Output the (x, y) coordinate of the center of the cell containing the given text.  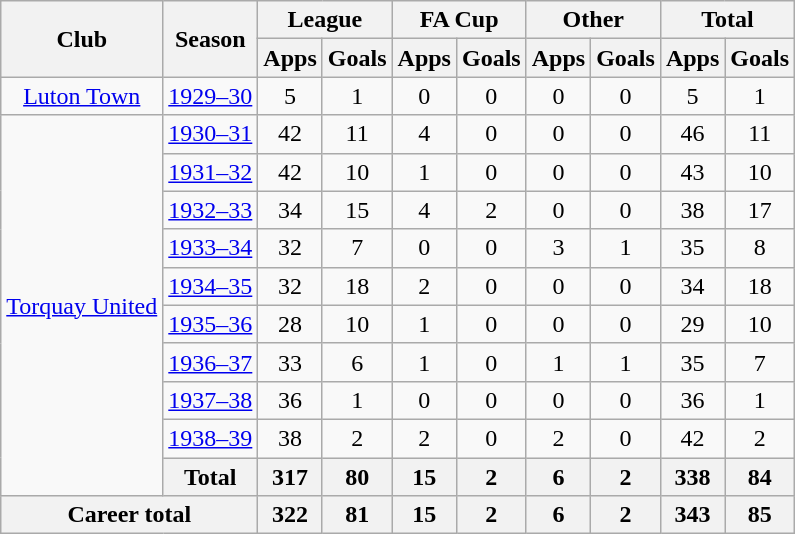
1938–39 (210, 438)
84 (760, 477)
1935–36 (210, 324)
17 (760, 210)
338 (692, 477)
3 (558, 248)
81 (357, 515)
1930–31 (210, 134)
Career total (130, 515)
80 (357, 477)
1936–37 (210, 362)
29 (692, 324)
Club (82, 39)
League (325, 20)
33 (290, 362)
43 (692, 172)
FA Cup (459, 20)
Torquay United (82, 306)
1937–38 (210, 400)
1932–33 (210, 210)
Luton Town (82, 96)
Other (593, 20)
317 (290, 477)
1934–35 (210, 286)
343 (692, 515)
85 (760, 515)
46 (692, 134)
322 (290, 515)
28 (290, 324)
8 (760, 248)
1931–32 (210, 172)
Season (210, 39)
1929–30 (210, 96)
1933–34 (210, 248)
